Detect which cell encompasses the target text, then output its (x, y) center coordinate. 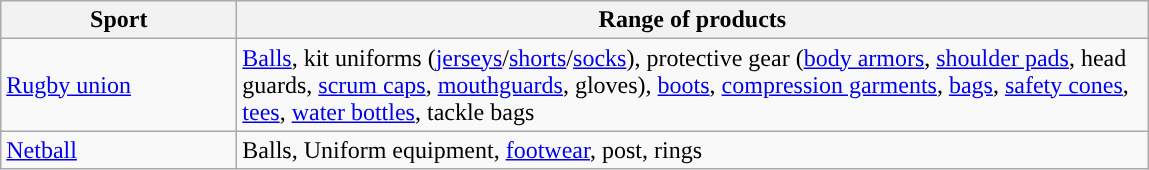
Netball (119, 150)
Rugby union (119, 85)
Sport (119, 20)
Balls, Uniform equipment, footwear, post, rings (692, 150)
Range of products (692, 20)
